From the cell containing the given text, extract its center point as [X, Y] coordinate. 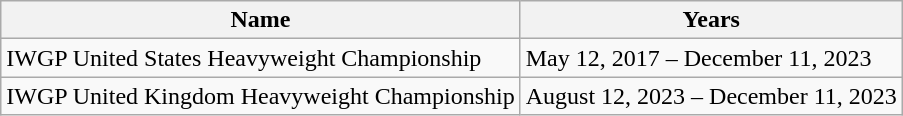
IWGP United States Heavyweight Championship [260, 58]
Name [260, 20]
Years [711, 20]
August 12, 2023 – December 11, 2023 [711, 96]
May 12, 2017 – December 11, 2023 [711, 58]
IWGP United Kingdom Heavyweight Championship [260, 96]
